From the cell containing the given text, extract its center point as (x, y) coordinate. 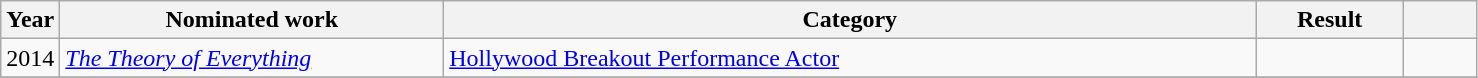
2014 (30, 58)
The Theory of Everything (252, 58)
Year (30, 20)
Result (1330, 20)
Nominated work (252, 20)
Hollywood Breakout Performance Actor (850, 58)
Category (850, 20)
